Determine the [x, y] coordinate at the center of the cell enclosing the given text.  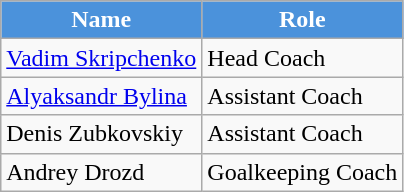
Role [302, 20]
Vadim Skripchenko [102, 58]
Andrey Drozd [102, 172]
Name [102, 20]
Head Coach [302, 58]
Denis Zubkovskiy [102, 134]
Goalkeeping Coach [302, 172]
Alyaksandr Bylina [102, 96]
